Detect which cell encompasses the target text, then output its (x, y) center coordinate. 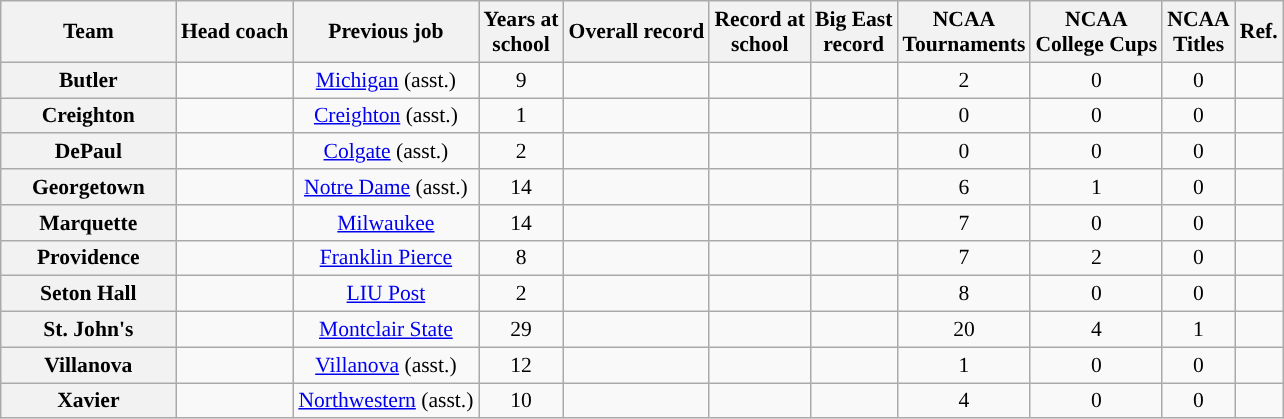
12 (520, 365)
Notre Dame (asst.) (386, 187)
Overall record (637, 32)
St. John's (88, 330)
Milwaukee (386, 223)
Creighton (88, 116)
Villanova (88, 365)
Butler (88, 80)
Xavier (88, 401)
Record atschool (760, 32)
Ref. (1259, 32)
Team (88, 32)
Northwestern (asst.) (386, 401)
Head coach (234, 32)
Previous job (386, 32)
20 (964, 330)
Creighton (asst.) (386, 116)
Years atschool (520, 32)
Villanova (asst.) (386, 365)
NCAATitles (1198, 32)
Seton Hall (88, 294)
Colgate (asst.) (386, 152)
Marquette (88, 223)
LIU Post (386, 294)
DePaul (88, 152)
6 (964, 187)
9 (520, 80)
Franklin Pierce (386, 258)
Georgetown (88, 187)
10 (520, 401)
Montclair State (386, 330)
Michigan (asst.) (386, 80)
NCAATournaments (964, 32)
NCAACollege Cups (1096, 32)
29 (520, 330)
Big Eastrecord (854, 32)
Providence (88, 258)
